Output the [X, Y] coordinate of the center of the cell containing the given text.  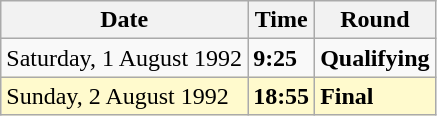
Saturday, 1 August 1992 [124, 58]
Sunday, 2 August 1992 [124, 96]
18:55 [282, 96]
Qualifying [375, 58]
Date [124, 20]
Time [282, 20]
9:25 [282, 58]
Round [375, 20]
Final [375, 96]
